Capture the cell that displays the provided text and extract its [X, Y] central coordinate. 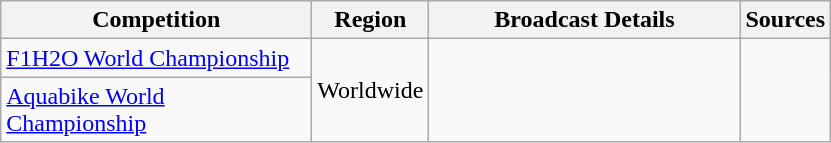
F1H2O World Championship [156, 58]
Sources [786, 20]
Region [370, 20]
Worldwide [370, 90]
Competition [156, 20]
Aquabike World Championship [156, 110]
Broadcast Details [584, 20]
